Locate the cell with the specified text and output its (X, Y) center coordinate. 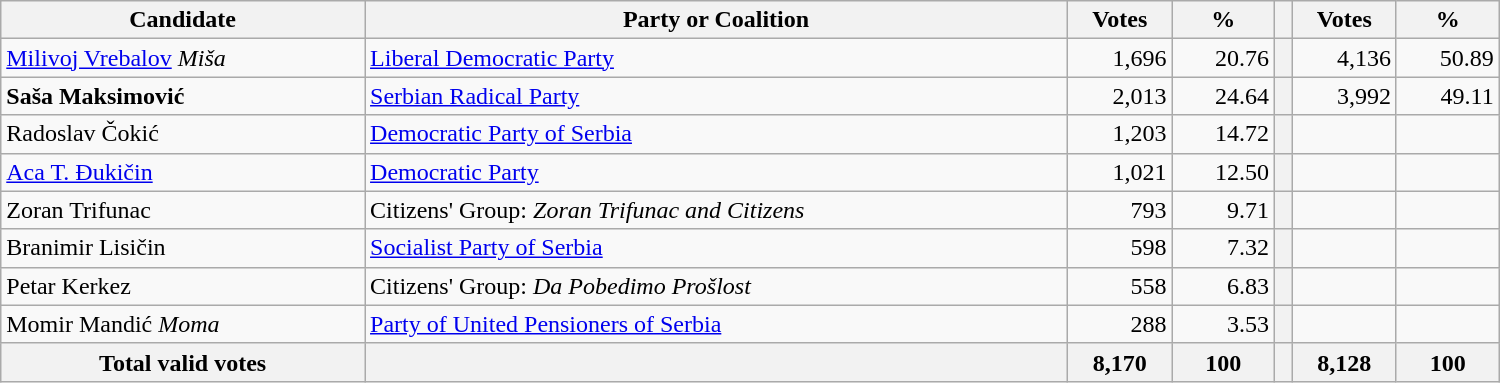
558 (1119, 286)
Socialist Party of Serbia (716, 248)
3,992 (1344, 96)
288 (1119, 324)
9.71 (1224, 210)
1,021 (1119, 172)
Zoran Trifunac (183, 210)
20.76 (1224, 58)
Democratic Party (716, 172)
6.83 (1224, 286)
1,203 (1119, 134)
7.32 (1224, 248)
Party or Coalition (716, 20)
8,128 (1344, 362)
Citizens' Group: Zoran Trifunac and Citizens (716, 210)
50.89 (1448, 58)
8,170 (1119, 362)
49.11 (1448, 96)
Milivoj Vrebalov Miša (183, 58)
Liberal Democratic Party (716, 58)
Party of United Pensioners of Serbia (716, 324)
3.53 (1224, 324)
4,136 (1344, 58)
24.64 (1224, 96)
Total valid votes (183, 362)
Petar Kerkez (183, 286)
Serbian Radical Party (716, 96)
Saša Maksimović (183, 96)
Radoslav Čokić (183, 134)
Branimir Lisičin (183, 248)
Democratic Party of Serbia (716, 134)
Citizens' Group: Da Pobedimo Prošlost (716, 286)
1,696 (1119, 58)
12.50 (1224, 172)
Momir Mandić Moma (183, 324)
2,013 (1119, 96)
Aca T. Ðukičin (183, 172)
793 (1119, 210)
598 (1119, 248)
14.72 (1224, 134)
Candidate (183, 20)
